Locate the cell with the specified text and output its [X, Y] center coordinate. 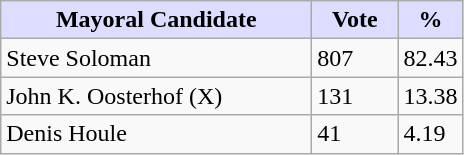
Steve Soloman [156, 58]
Mayoral Candidate [156, 20]
131 [355, 96]
Vote [355, 20]
John K. Oosterhof (X) [156, 96]
Denis Houle [156, 134]
% [430, 20]
4.19 [430, 134]
41 [355, 134]
13.38 [430, 96]
807 [355, 58]
82.43 [430, 58]
